Find where the given text appears and provide that cell's center as [x, y] coordinate. 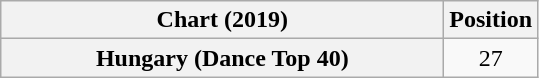
Position [491, 20]
Chart (2019) [222, 20]
27 [491, 58]
Hungary (Dance Top 40) [222, 58]
